Identify which cell holds the provided text, then report its (x, y) central coordinate. 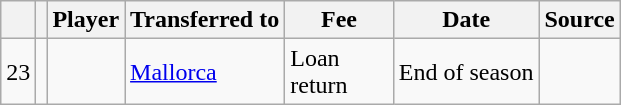
Fee (340, 20)
Date (466, 20)
23 (18, 72)
Loan return (340, 72)
Source (580, 20)
End of season (466, 72)
Player (86, 20)
Transferred to (205, 20)
Mallorca (205, 72)
